Capture the cell that displays the provided text and extract its [X, Y] central coordinate. 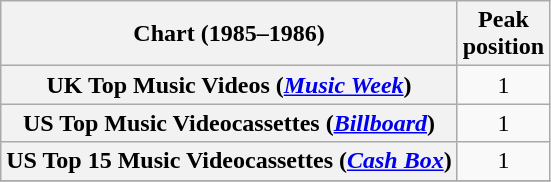
UK Top Music Videos (Music Week) [229, 85]
US Top Music Videocassettes (Billboard) [229, 123]
Peakposition [503, 34]
Chart (1985–1986) [229, 34]
US Top 15 Music Videocassettes (Cash Box) [229, 161]
